Identify which cell holds the provided text, then report its (X, Y) central coordinate. 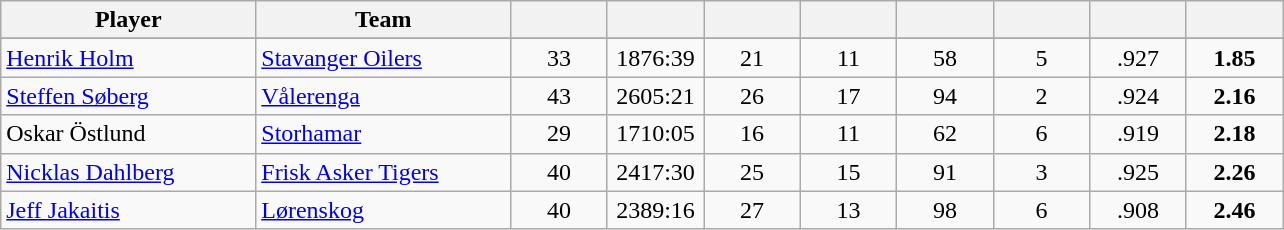
16 (752, 134)
2389:16 (655, 210)
62 (945, 134)
29 (559, 134)
21 (752, 58)
94 (945, 96)
.924 (1138, 96)
Player (128, 20)
33 (559, 58)
1.85 (1234, 58)
17 (848, 96)
Vålerenga (384, 96)
2417:30 (655, 172)
Jeff Jakaitis (128, 210)
2 (1041, 96)
Oskar Östlund (128, 134)
25 (752, 172)
.925 (1138, 172)
2.18 (1234, 134)
2.46 (1234, 210)
27 (752, 210)
91 (945, 172)
.927 (1138, 58)
Team (384, 20)
43 (559, 96)
Stavanger Oilers (384, 58)
Frisk Asker Tigers (384, 172)
3 (1041, 172)
.919 (1138, 134)
Henrik Holm (128, 58)
.908 (1138, 210)
15 (848, 172)
Nicklas Dahlberg (128, 172)
Steffen Søberg (128, 96)
1876:39 (655, 58)
26 (752, 96)
98 (945, 210)
58 (945, 58)
5 (1041, 58)
13 (848, 210)
Storhamar (384, 134)
1710:05 (655, 134)
Lørenskog (384, 210)
2.26 (1234, 172)
2.16 (1234, 96)
2605:21 (655, 96)
